From the cell containing the given text, extract its center point as [x, y] coordinate. 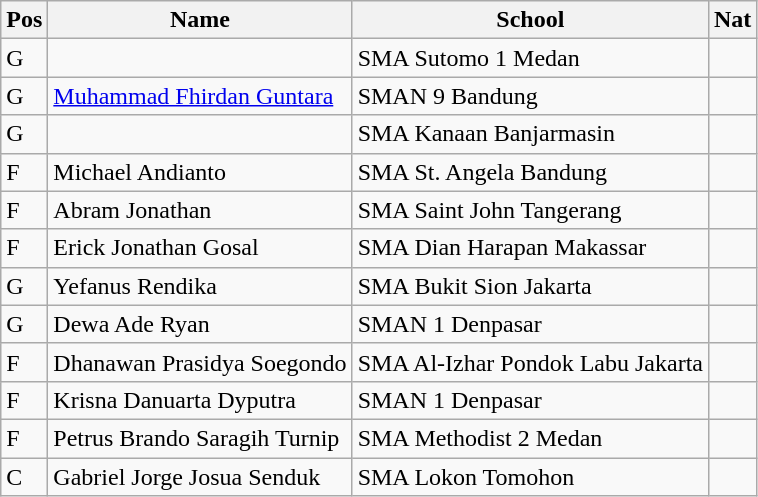
Erick Jonathan Gosal [200, 248]
SMA Sutomo 1 Medan [530, 58]
SMA St. Angela Bandung [530, 172]
Michael Andianto [200, 172]
Yefanus Rendika [200, 286]
Dewa Ade Ryan [200, 324]
SMAN 9 Bandung [530, 96]
Abram Jonathan [200, 210]
SMA Saint John Tangerang [530, 210]
Muhammad Fhirdan Guntara [200, 96]
Krisna Danuarta Dyputra [200, 400]
SMA Dian Harapan Makassar [530, 248]
C [24, 477]
SMA Al-Izhar Pondok Labu Jakarta [530, 362]
Gabriel Jorge Josua Senduk [200, 477]
Pos [24, 20]
Name [200, 20]
Nat [732, 20]
SMA Bukit Sion Jakarta [530, 286]
Dhanawan Prasidya Soegondo [200, 362]
Petrus Brando Saragih Turnip [200, 438]
School [530, 20]
SMA Kanaan Banjarmasin [530, 134]
SMA Methodist 2 Medan [530, 438]
SMA Lokon Tomohon [530, 477]
